Scan for the cell matching the given text and deliver its [x, y] coordinate at center. 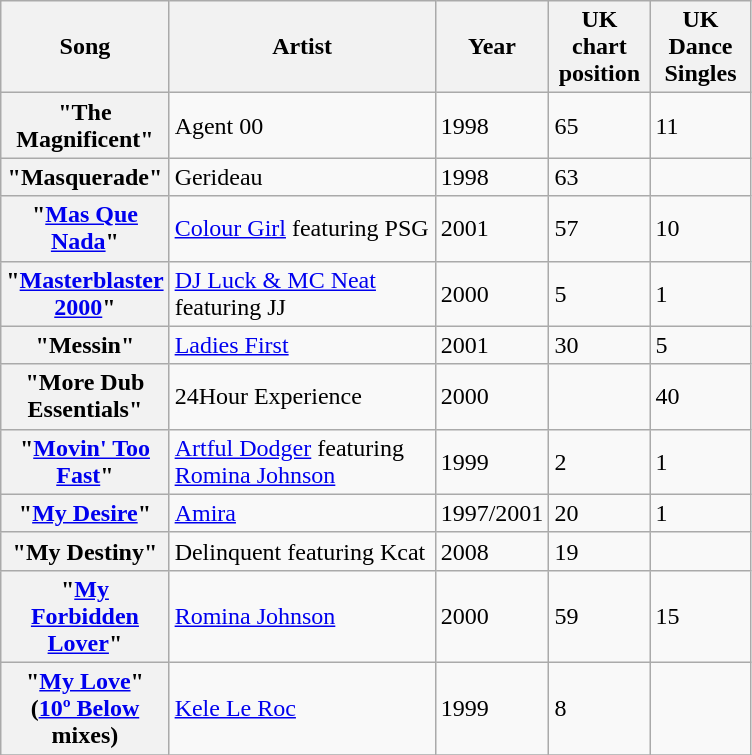
"The Magnificent" [85, 126]
Gerideau [302, 177]
19 [600, 551]
"Masterblaster 2000" [85, 294]
"My Forbidden Lover" [85, 616]
Romina Johnson [302, 616]
24Hour Experience [302, 396]
Colour Girl featuring PSG [302, 228]
Amira [302, 513]
2008 [492, 551]
"Movin' Too Fast" [85, 462]
Song [85, 47]
"More Dub Essentials" [85, 396]
Agent 00 [302, 126]
65 [600, 126]
"My Destiny" [85, 551]
Delinquent featuring Kcat [302, 551]
Year [492, 47]
59 [600, 616]
8 [600, 708]
2 [600, 462]
Artful Dodger featuring Romina Johnson [302, 462]
UK Dance Singles [700, 47]
10 [700, 228]
Artist [302, 47]
UK chart position [600, 47]
"My Love" (10º Below mixes) [85, 708]
63 [600, 177]
"Messin" [85, 345]
Ladies First [302, 345]
Kele Le Roc [302, 708]
30 [600, 345]
40 [700, 396]
DJ Luck & MC Neat featuring JJ [302, 294]
"My Desire" [85, 513]
57 [600, 228]
"Mas Que Nada" [85, 228]
15 [700, 616]
1997/2001 [492, 513]
11 [700, 126]
20 [600, 513]
"Masquerade" [85, 177]
